Extract the (x, y) coordinate from the center of the cell holding the provided text.  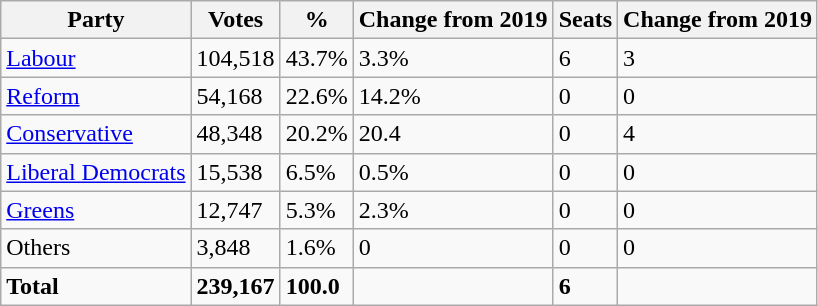
48,348 (236, 134)
% (316, 20)
100.0 (316, 286)
6.5% (316, 172)
Others (96, 248)
4 (718, 134)
Conservative (96, 134)
12,747 (236, 210)
20.4 (453, 134)
3 (718, 58)
1.6% (316, 248)
Seats (585, 20)
Votes (236, 20)
239,167 (236, 286)
22.6% (316, 96)
54,168 (236, 96)
14.2% (453, 96)
Labour (96, 58)
0.5% (453, 172)
15,538 (236, 172)
20.2% (316, 134)
3.3% (453, 58)
Reform (96, 96)
Liberal Democrats (96, 172)
5.3% (316, 210)
Greens (96, 210)
Party (96, 20)
104,518 (236, 58)
43.7% (316, 58)
3,848 (236, 248)
2.3% (453, 210)
Total (96, 286)
